Provide the [x, y] coordinate of the cell's center where the given text is located.  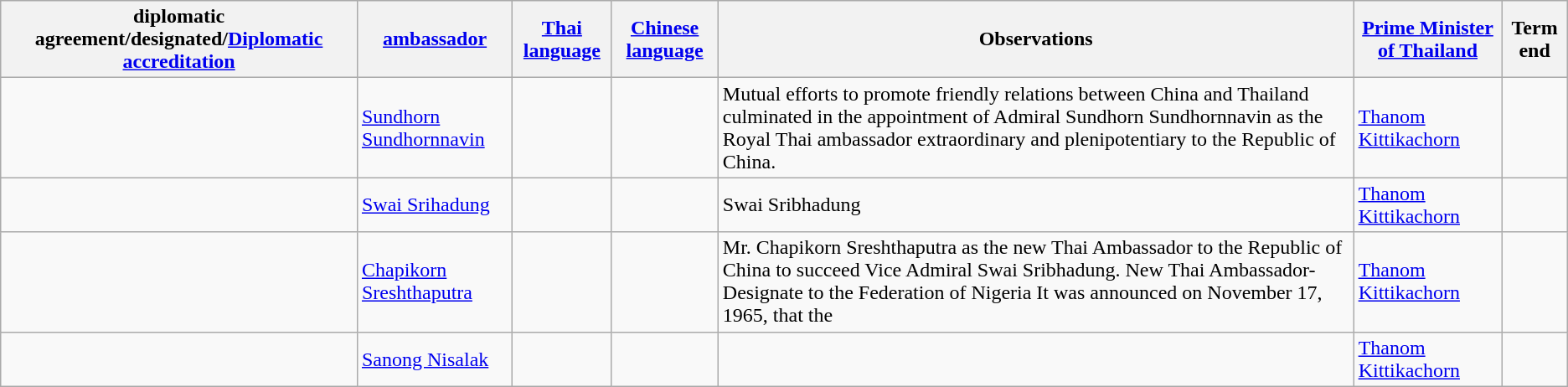
Swai Sribhadung [1035, 204]
diplomatic agreement/designated/Diplomatic accreditation [179, 39]
Swai Srihadung [434, 204]
Prime Minister of Thailand [1427, 39]
Thai language [562, 39]
Term end [1534, 39]
ambassador [434, 39]
Observations [1035, 39]
Sundhorn Sundhornnavin [434, 127]
Sanong Nisalak [434, 359]
Chapikorn Sreshthaputra [434, 281]
Chinese language [665, 39]
